For the text-containing cell, return its midpoint in (x, y) coordinate format. 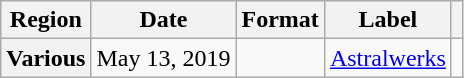
Date (164, 20)
Label (388, 20)
Format (280, 20)
Astralwerks (388, 58)
May 13, 2019 (164, 58)
Region (46, 20)
Various (46, 58)
